Find where the given text appears and provide that cell's center as (X, Y) coordinate. 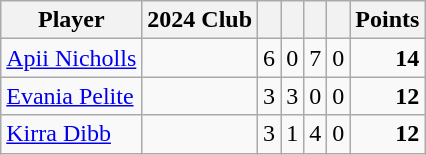
Evania Pelite (72, 96)
Points (388, 20)
14 (388, 58)
1 (292, 134)
Player (72, 20)
Kirra Dibb (72, 134)
Apii Nicholls (72, 58)
2024 Club (200, 20)
6 (270, 58)
7 (316, 58)
4 (316, 134)
